Extract the (x, y) coordinate from the center of the cell holding the provided text.  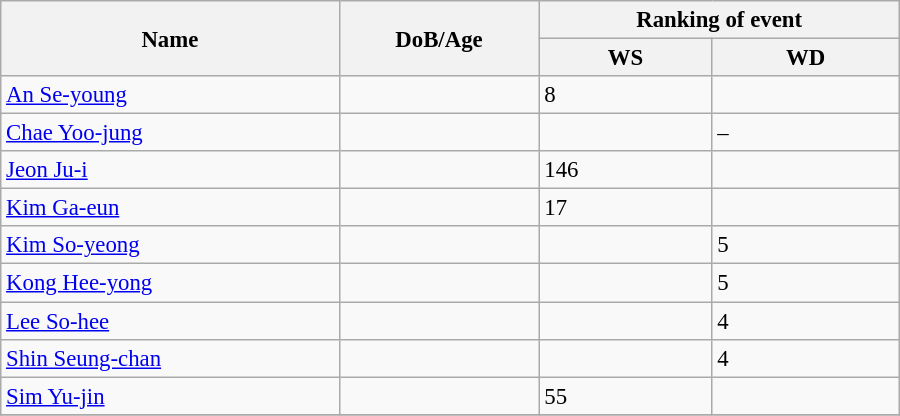
WS (626, 58)
Jeon Ju-i (170, 170)
Sim Yu-jin (170, 396)
WD (806, 58)
55 (626, 396)
Lee So-hee (170, 321)
Kim So-yeong (170, 245)
Name (170, 38)
DoB/Age (439, 38)
146 (626, 170)
– (806, 133)
Kim Ga-eun (170, 208)
Shin Seung-chan (170, 358)
17 (626, 208)
Kong Hee-yong (170, 283)
Chae Yoo-jung (170, 133)
Ranking of event (719, 20)
8 (626, 95)
An Se-young (170, 95)
